Output the [x, y] coordinate of the center of the cell containing the given text.  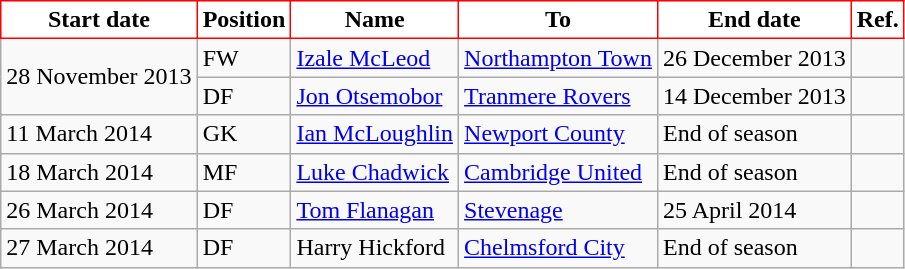
28 November 2013 [99, 77]
Position [244, 20]
26 March 2014 [99, 210]
End date [754, 20]
FW [244, 58]
14 December 2013 [754, 96]
Harry Hickford [375, 248]
MF [244, 172]
Northampton Town [558, 58]
Tom Flanagan [375, 210]
26 December 2013 [754, 58]
Stevenage [558, 210]
18 March 2014 [99, 172]
Start date [99, 20]
27 March 2014 [99, 248]
Tranmere Rovers [558, 96]
Ref. [878, 20]
Chelmsford City [558, 248]
Izale McLeod [375, 58]
25 April 2014 [754, 210]
GK [244, 134]
Jon Otsemobor [375, 96]
Name [375, 20]
11 March 2014 [99, 134]
Cambridge United [558, 172]
Luke Chadwick [375, 172]
Ian McLoughlin [375, 134]
To [558, 20]
Newport County [558, 134]
